Capture the cell that displays the provided text and extract its (X, Y) central coordinate. 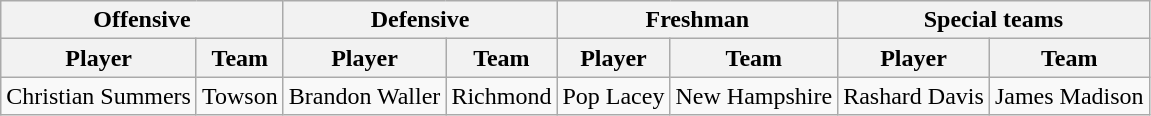
Pop Lacey (614, 96)
New Hampshire (754, 96)
Towson (240, 96)
Offensive (142, 20)
Richmond (502, 96)
Freshman (698, 20)
Special teams (994, 20)
Christian Summers (99, 96)
Rashard Davis (914, 96)
James Madison (1069, 96)
Brandon Waller (364, 96)
Defensive (420, 20)
